Detect which cell encompasses the target text, then output its [x, y] center coordinate. 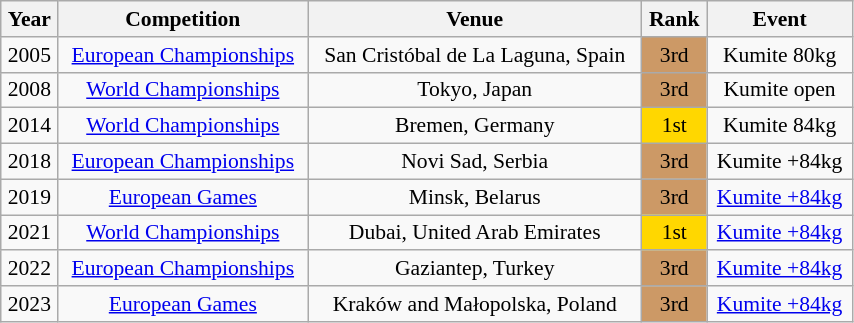
2019 [30, 197]
Event [780, 19]
2021 [30, 233]
Year [30, 19]
2018 [30, 162]
Kraków and Małopolska, Poland [475, 304]
San Cristóbal de La Laguna, Spain [475, 55]
Novi Sad, Serbia [475, 162]
2005 [30, 55]
Gaziantep, Turkey [475, 269]
Minsk, Belarus [475, 197]
2008 [30, 90]
Bremen, Germany [475, 126]
2014 [30, 126]
Competition [183, 19]
Kumite 80kg [780, 55]
Kumite 84kg [780, 126]
2022 [30, 269]
Tokyo, Japan [475, 90]
Venue [475, 19]
Rank [674, 19]
Kumite open [780, 90]
2023 [30, 304]
Dubai, United Arab Emirates [475, 233]
